Identify which cell holds the provided text, then report its [x, y] central coordinate. 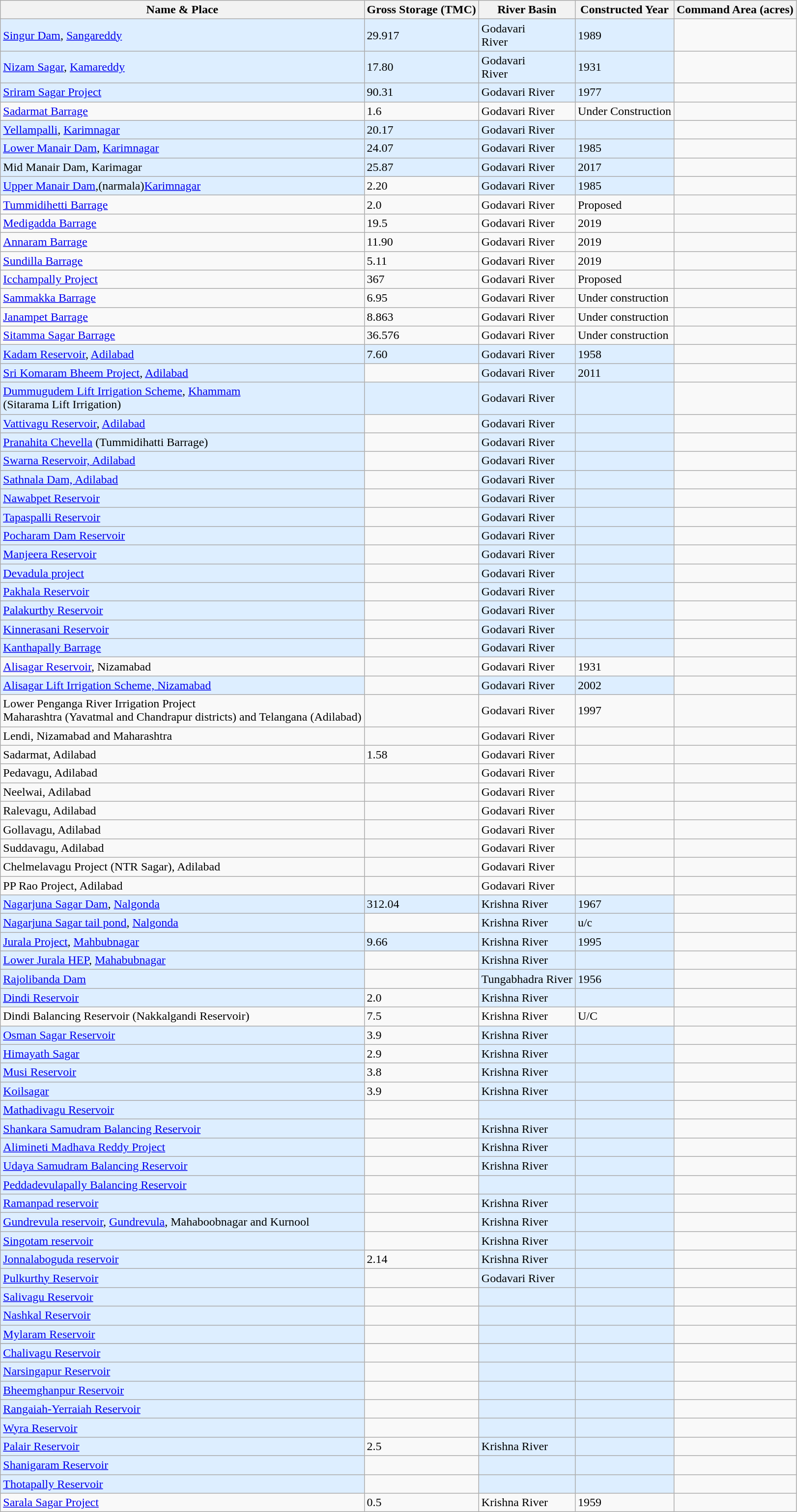
1989 [624, 35]
Kadam Reservoir, Adilabad [182, 354]
Annaram Barrage [182, 242]
River Basin [527, 10]
Palair Reservoir [182, 1446]
Dindi Reservoir [182, 998]
Vattivagu Reservoir, Adilabad [182, 423]
1956 [624, 979]
1997 [624, 710]
Osman Sagar Reservoir [182, 1035]
Nagarjuna Sagar tail pond, Nalgonda [182, 923]
Rajolibanda Dam [182, 979]
Tungabhadra River [527, 979]
Salivagu Reservoir [182, 1297]
19.5 [422, 223]
Singur Dam, Sangareddy [182, 35]
Ralevagu, Adilabad [182, 811]
Medigadda Barrage [182, 223]
11.90 [422, 242]
Command Area (acres) [735, 10]
Lendi, Nizamabad and Maharashtra [182, 736]
Sarala Sagar Project [182, 1503]
Dummugudem Lift Irrigation Scheme, Khammam(Sitarama Lift Irrigation) [182, 398]
Mathadivagu Reservoir [182, 1110]
u/c [624, 923]
Neelwai, Adilabad [182, 792]
1.58 [422, 755]
2011 [624, 373]
Gundrevula reservoir, Gundrevula, Mahaboobnagar and Kurnool [182, 1222]
Nashkal Reservoir [182, 1316]
Sundilla Barrage [182, 261]
7.60 [422, 354]
Tummidihetti Barrage [182, 204]
1.6 [422, 111]
Mid Manair Dam, Karimagar [182, 167]
Singotam reservoir [182, 1241]
U/C [624, 1016]
29.917 [422, 35]
Sitamma Sagar Barrage [182, 336]
2.9 [422, 1054]
Pakhala Reservoir [182, 592]
Nizam Sagar, Kamareddy [182, 67]
Alimineti Madhava Reddy Project [182, 1147]
25.87 [422, 167]
Sadarmat, Adilabad [182, 755]
Kanthapally Barrage [182, 648]
Upper Manair Dam,(narmala)Karimnagar [182, 186]
Gollavagu, Adilabad [182, 829]
Nagarjuna Sagar Dam, Nalgonda [182, 904]
2.20 [422, 186]
Sadarmat Barrage [182, 111]
36.576 [422, 336]
Gross Storage (TMC) [422, 10]
312.04 [422, 904]
Chelmelavagu Project (NTR Sagar), Adilabad [182, 867]
1958 [624, 354]
Rangaiah-Yerraiah Reservoir [182, 1409]
Mylaram Reservoir [182, 1334]
1977 [624, 92]
Devadula project [182, 573]
17.80 [422, 67]
1995 [624, 942]
Manjeera Reservoir [182, 554]
24.07 [422, 148]
Pranahita Chevella (Tummidihatti Barrage) [182, 442]
Jurala Project, Mahbubnagar [182, 942]
PP Rao Project, Adilabad [182, 886]
1959 [624, 1503]
2.5 [422, 1446]
Janampet Barrage [182, 317]
Peddadevulapally Balancing Reservoir [182, 1184]
Jonnalaboguda reservoir [182, 1260]
Chalivagu Reservoir [182, 1353]
Under Construction [624, 111]
Tapaspalli Reservoir [182, 517]
Constructed Year [624, 10]
Name & Place [182, 10]
7.5 [422, 1016]
2.14 [422, 1260]
3.8 [422, 1072]
Shanigaram Reservoir [182, 1465]
Wyra Reservoir [182, 1428]
8.863 [422, 317]
Suddavagu, Adilabad [182, 848]
Pedavagu, Adilabad [182, 773]
Palakurthy Reservoir [182, 611]
Sri Komaram Bheem Project, Adilabad [182, 373]
Himayath Sagar [182, 1054]
Pocharam Dam Reservoir [182, 535]
367 [422, 280]
5.11 [422, 261]
Musi Reservoir [182, 1072]
Lower Penganga River Irrigation ProjectMaharashtra (Yavatmal and Chandrapur districts) and Telangana (Adilabad) [182, 710]
Alisagar Reservoir, Nizamabad [182, 667]
Sammakka Barrage [182, 298]
2017 [624, 167]
Sriram Sagar Project [182, 92]
Lower Jurala HEP, Mahabubnagar [182, 960]
Sathnala Dam, Adilabad [182, 479]
1967 [624, 904]
Lower Manair Dam, Karimnagar [182, 148]
90.31 [422, 92]
Icchampally Project [182, 280]
2002 [624, 685]
Narsingapur Reservoir [182, 1372]
Ramanpad reservoir [182, 1204]
9.66 [422, 942]
Thotapally Reservoir [182, 1484]
Shankara Samudram Balancing Reservoir [182, 1128]
Kinnerasani Reservoir [182, 629]
Swarna Reservoir, Adilabad [182, 461]
Nawabpet Reservoir [182, 498]
Dindi Balancing Reservoir (Nakkalgandi Reservoir) [182, 1016]
Yellampalli, Karimnagar [182, 130]
0.5 [422, 1503]
6.95 [422, 298]
Pulkurthy Reservoir [182, 1278]
Udaya Samudram Balancing Reservoir [182, 1166]
Bheemghanpur Reservoir [182, 1390]
20.17 [422, 130]
Koilsagar [182, 1091]
Alisagar Lift Irrigation Scheme, Nizamabad [182, 685]
